Search for the cell housing the specified text and yield its [x, y] center coordinate. 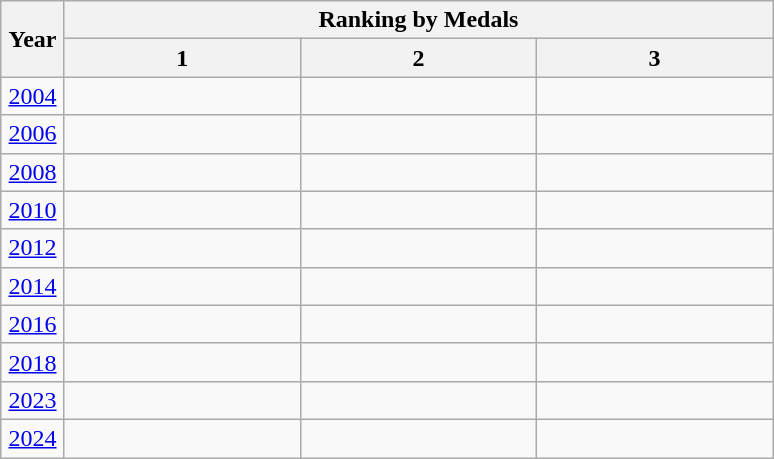
Year [33, 39]
2010 [33, 210]
2004 [33, 96]
2008 [33, 172]
3 [654, 58]
Ranking by Medals [418, 20]
2012 [33, 248]
2024 [33, 438]
2014 [33, 286]
2018 [33, 362]
2 [418, 58]
2006 [33, 134]
1 [182, 58]
2023 [33, 400]
2016 [33, 324]
